Scan for the cell matching the given text and deliver its [x, y] coordinate at center. 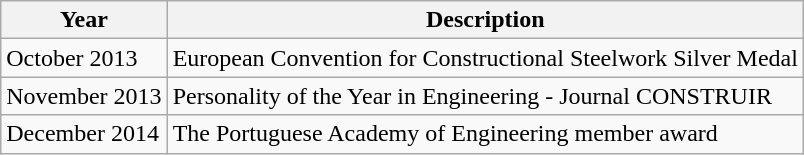
November 2013 [84, 96]
The Portuguese Academy of Engineering member award [485, 134]
December 2014 [84, 134]
Description [485, 20]
Year [84, 20]
Personality of the Year in Engineering - Journal CONSTRUIR [485, 96]
European Convention for Constructional Steelwork Silver Medal [485, 58]
October 2013 [84, 58]
